Return (X, Y) of the center of cell containing provided text 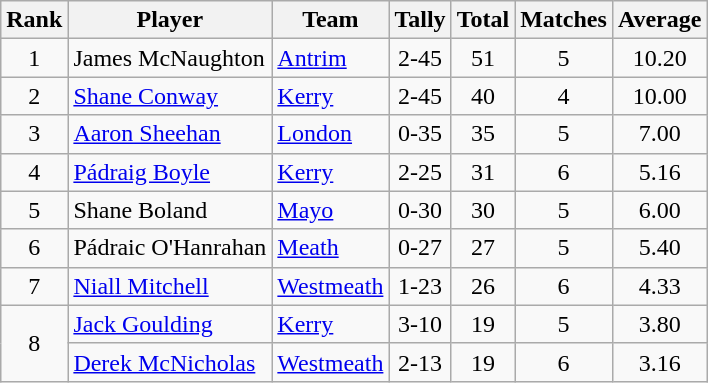
3 (34, 134)
10.20 (660, 58)
2 (34, 96)
Team (330, 20)
6.00 (660, 210)
Derek McNicholas (170, 362)
Total (483, 20)
40 (483, 96)
30 (483, 210)
Player (170, 20)
7.00 (660, 134)
27 (483, 248)
0-30 (420, 210)
Niall Mitchell (170, 286)
James McNaughton (170, 58)
Meath (330, 248)
Mayo (330, 210)
2-13 (420, 362)
4.33 (660, 286)
5.16 (660, 172)
0-27 (420, 248)
Tally (420, 20)
31 (483, 172)
1-23 (420, 286)
Jack Goulding (170, 324)
8 (34, 343)
7 (34, 286)
3.16 (660, 362)
Shane Boland (170, 210)
Aaron Sheehan (170, 134)
0-35 (420, 134)
Shane Conway (170, 96)
26 (483, 286)
Antrim (330, 58)
51 (483, 58)
Rank (34, 20)
1 (34, 58)
2-25 (420, 172)
Average (660, 20)
3.80 (660, 324)
London (330, 134)
35 (483, 134)
5.40 (660, 248)
Pádraic O'Hanrahan (170, 248)
3-10 (420, 324)
10.00 (660, 96)
Pádraig Boyle (170, 172)
Matches (564, 20)
